For the text-containing cell, return its midpoint in [x, y] coordinate format. 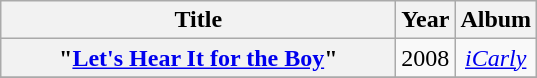
"Let's Hear It for the Boy" [198, 58]
iCarly [496, 58]
2008 [426, 58]
Year [426, 20]
Album [496, 20]
Title [198, 20]
